Return the (x, y) coordinate for the center point of the cell that contains the specified text.  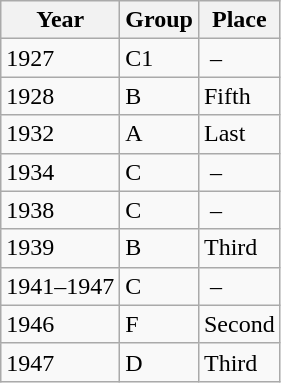
Year (60, 20)
1941–1947 (60, 286)
Last (239, 134)
1927 (60, 58)
Group (160, 20)
D (160, 362)
1932 (60, 134)
1938 (60, 210)
1946 (60, 324)
1928 (60, 96)
F (160, 324)
Fifth (239, 96)
C1 (160, 58)
Place (239, 20)
1947 (60, 362)
A (160, 134)
1939 (60, 248)
1934 (60, 172)
Second (239, 324)
